Output the [x, y] coordinate of the center of the cell containing the given text.  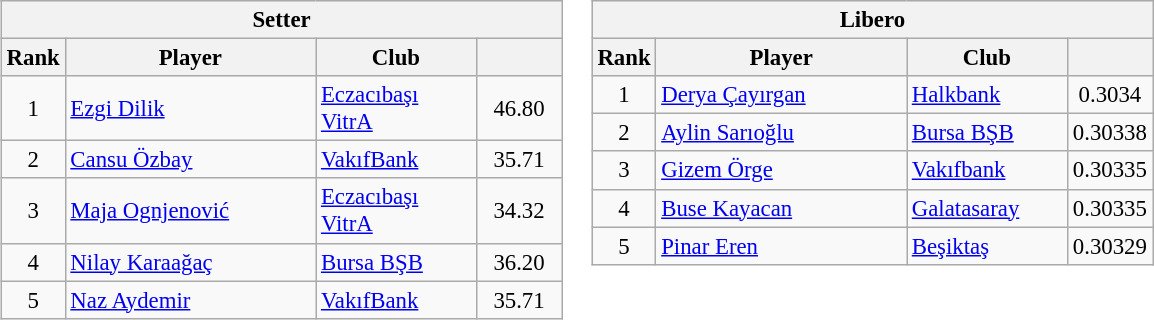
34.32 [519, 210]
Aylin Sarıoğlu [782, 133]
Ezgi Dilik [190, 108]
Naz Aydemir [190, 300]
Beşiktaş [986, 246]
0.30338 [1110, 133]
Nilay Karaağaç [190, 262]
Pinar Eren [782, 246]
Halkbank [986, 95]
Galatasaray [986, 208]
Vakıfbank [986, 170]
0.30329 [1110, 246]
46.80 [519, 108]
Cansu Özbay [190, 160]
Maja Ognjenović [190, 210]
Libero [872, 20]
Buse Kayacan [782, 208]
Setter [282, 20]
Derya Çayırgan [782, 95]
0.3034 [1110, 95]
Gizem Örge [782, 170]
36.20 [519, 262]
